Search for the cell housing the specified text and yield its [X, Y] center coordinate. 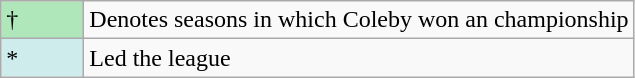
* [42, 58]
Denotes seasons in which Coleby won an championship [359, 20]
† [42, 20]
Led the league [359, 58]
